Detect which cell encompasses the target text, then output its [X, Y] center coordinate. 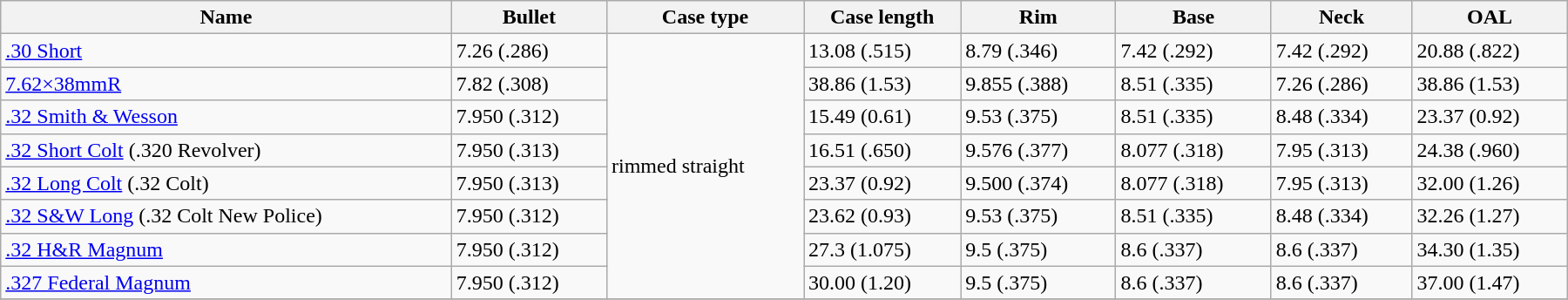
Neck [1342, 17]
Case length [882, 17]
.32 Smith & Wesson [226, 117]
Name [226, 17]
9.500 (.374) [1038, 183]
9.855 (.388) [1038, 84]
34.30 (1.35) [1490, 249]
rimmed straight [705, 167]
.32 Short Colt (.320 Revolver) [226, 150]
.327 Federal Magnum [226, 283]
37.00 (1.47) [1490, 283]
9.576 (.377) [1038, 150]
32.00 (1.26) [1490, 183]
7.82 (.308) [529, 84]
23.62 (0.93) [882, 216]
OAL [1490, 17]
32.26 (1.27) [1490, 216]
15.49 (0.61) [882, 117]
Rim [1038, 17]
.30 Short [226, 51]
Bullet [529, 17]
.32 S&W Long (.32 Colt New Police) [226, 216]
Base [1193, 17]
Case type [705, 17]
.32 Long Colt (.32 Colt) [226, 183]
27.3 (1.075) [882, 249]
30.00 (1.20) [882, 283]
7.62×38mmR [226, 84]
13.08 (.515) [882, 51]
.32 H&R Magnum [226, 249]
24.38 (.960) [1490, 150]
20.88 (.822) [1490, 51]
16.51 (.650) [882, 150]
8.79 (.346) [1038, 51]
